Extract the [X, Y] coordinate from the center of the cell holding the provided text.  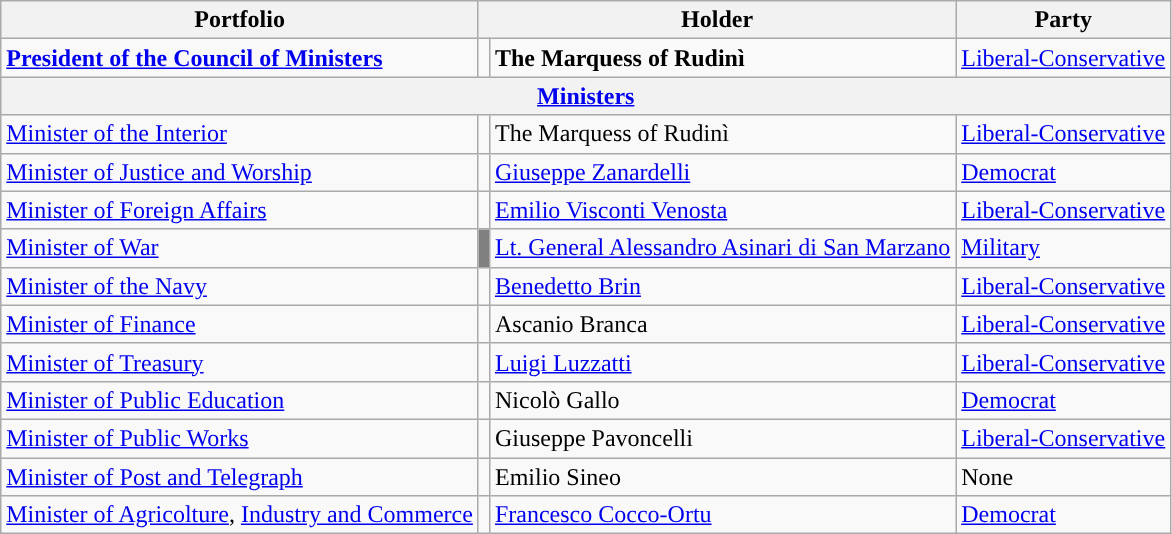
Emilio Sineo [722, 477]
Minister of Agricolture, Industry and Commerce [240, 515]
Minister of Justice and Worship [240, 172]
Minister of Public Works [240, 438]
Party [1064, 20]
Giuseppe Zanardelli [722, 172]
Military [1064, 248]
Minister of Treasury [240, 362]
Minister of Post and Telegraph [240, 477]
Francesco Cocco-Ortu [722, 515]
Minister of Foreign Affairs [240, 210]
Benedetto Brin [722, 286]
Giuseppe Pavoncelli [722, 438]
Ministers [586, 96]
Ascanio Branca [722, 324]
President of the Council of Ministers [240, 58]
Portfolio [240, 20]
None [1064, 477]
Minister of War [240, 248]
Lt. General Alessandro Asinari di San Marzano [722, 248]
Luigi Luzzatti [722, 362]
Nicolò Gallo [722, 400]
Minister of Public Education [240, 400]
Holder [716, 20]
Minister of the Navy [240, 286]
Minister of Finance [240, 324]
Emilio Visconti Venosta [722, 210]
Minister of the Interior [240, 134]
